For the text-containing cell, return its midpoint in (X, Y) coordinate format. 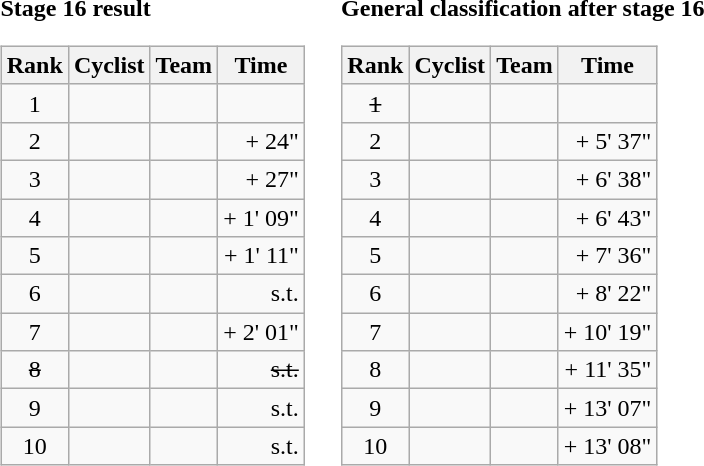
+ 11' 35" (608, 370)
+ 27" (262, 179)
+ 8' 22" (608, 294)
+ 1' 11" (262, 256)
+ 13' 07" (608, 408)
+ 1' 09" (262, 217)
+ 24" (262, 141)
+ 2' 01" (262, 332)
+ 7' 36" (608, 256)
+ 10' 19" (608, 332)
+ 6' 38" (608, 179)
+ 6' 43" (608, 217)
+ 13' 08" (608, 446)
+ 5' 37" (608, 141)
